Pinpoint the cell where the given text exists, returning its [X, Y] midpoint coordinate. 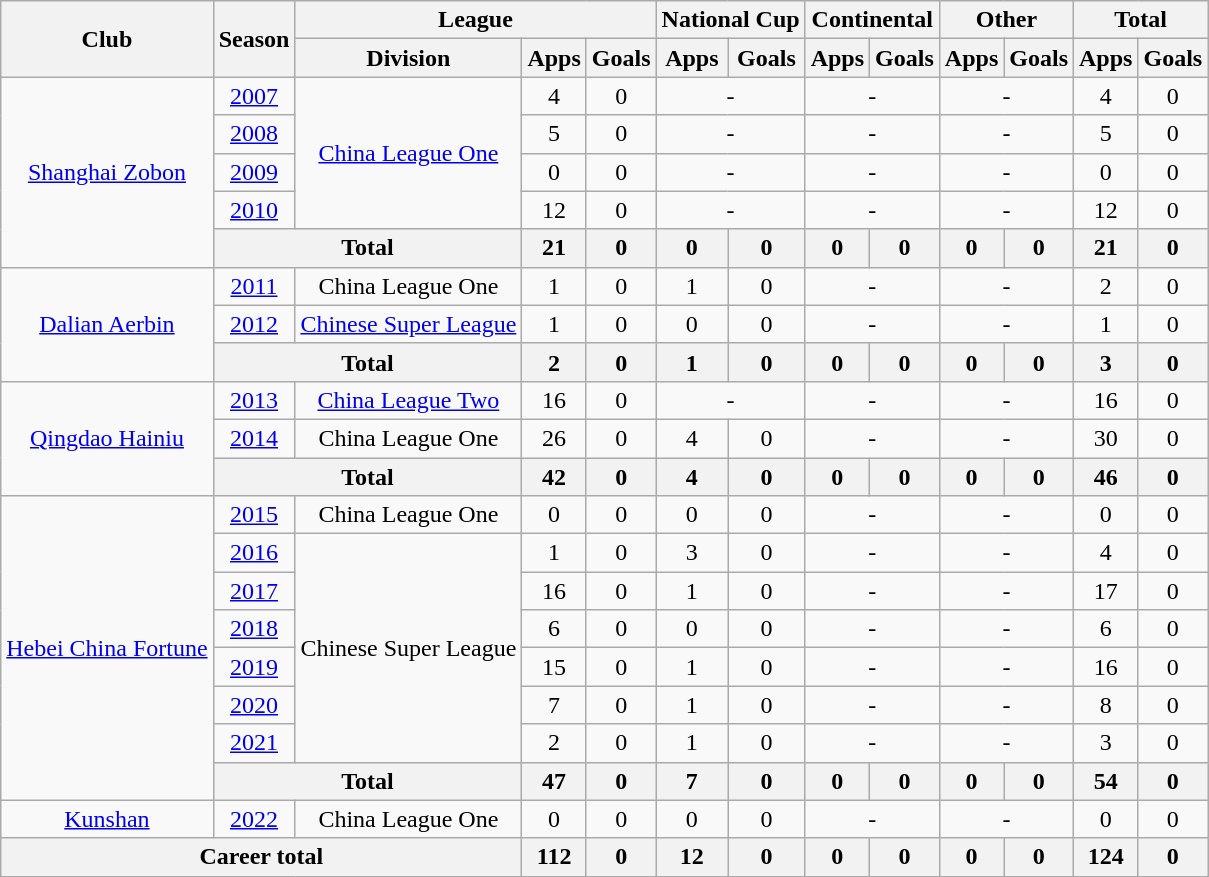
2009 [254, 172]
Shanghai Zobon [107, 172]
Career total [262, 857]
8 [1106, 705]
Hebei China Fortune [107, 648]
2008 [254, 134]
124 [1106, 857]
46 [1106, 477]
2011 [254, 286]
Other [1006, 20]
Kunshan [107, 819]
2013 [254, 400]
National Cup [730, 20]
2010 [254, 210]
2007 [254, 96]
Club [107, 39]
Dalian Aerbin [107, 324]
Division [408, 58]
2012 [254, 324]
2019 [254, 667]
47 [554, 781]
Qingdao Hainiu [107, 438]
2018 [254, 629]
2015 [254, 515]
China League Two [408, 400]
54 [1106, 781]
2014 [254, 438]
2021 [254, 743]
42 [554, 477]
2020 [254, 705]
2016 [254, 553]
30 [1106, 438]
2017 [254, 591]
15 [554, 667]
17 [1106, 591]
112 [554, 857]
2022 [254, 819]
Season [254, 39]
26 [554, 438]
League [476, 20]
Continental [872, 20]
